Return (X, Y) of the center of cell containing provided text 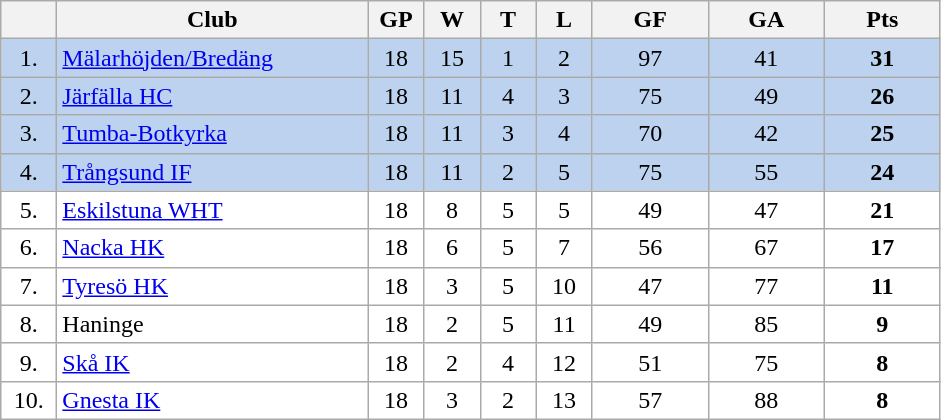
85 (766, 324)
Mälarhöjden/Bredäng (212, 58)
56 (650, 248)
6 (452, 248)
Eskilstuna WHT (212, 210)
21 (882, 210)
T (508, 20)
Club (212, 20)
12 (564, 362)
6. (29, 248)
GF (650, 20)
10 (564, 286)
51 (650, 362)
Haninge (212, 324)
55 (766, 172)
41 (766, 58)
17 (882, 248)
5. (29, 210)
42 (766, 134)
4. (29, 172)
Pts (882, 20)
1 (508, 58)
W (452, 20)
GP (396, 20)
24 (882, 172)
Trångsund IF (212, 172)
Tyresö HK (212, 286)
15 (452, 58)
10. (29, 400)
7 (564, 248)
Skå IK (212, 362)
GA (766, 20)
25 (882, 134)
1. (29, 58)
13 (564, 400)
67 (766, 248)
Nacka HK (212, 248)
L (564, 20)
9. (29, 362)
8. (29, 324)
9 (882, 324)
77 (766, 286)
31 (882, 58)
70 (650, 134)
26 (882, 96)
2. (29, 96)
Gnesta IK (212, 400)
7. (29, 286)
97 (650, 58)
Järfälla HC (212, 96)
57 (650, 400)
Tumba-Botkyrka (212, 134)
88 (766, 400)
3. (29, 134)
